Pinpoint the cell where the given text exists, returning its [x, y] midpoint coordinate. 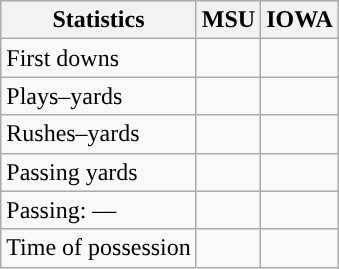
MSU [228, 20]
Passing: –– [99, 210]
Passing yards [99, 172]
Time of possession [99, 248]
Statistics [99, 20]
IOWA [300, 20]
First downs [99, 58]
Rushes–yards [99, 134]
Plays–yards [99, 96]
